Locate the cell with the specified text and output its [x, y] center coordinate. 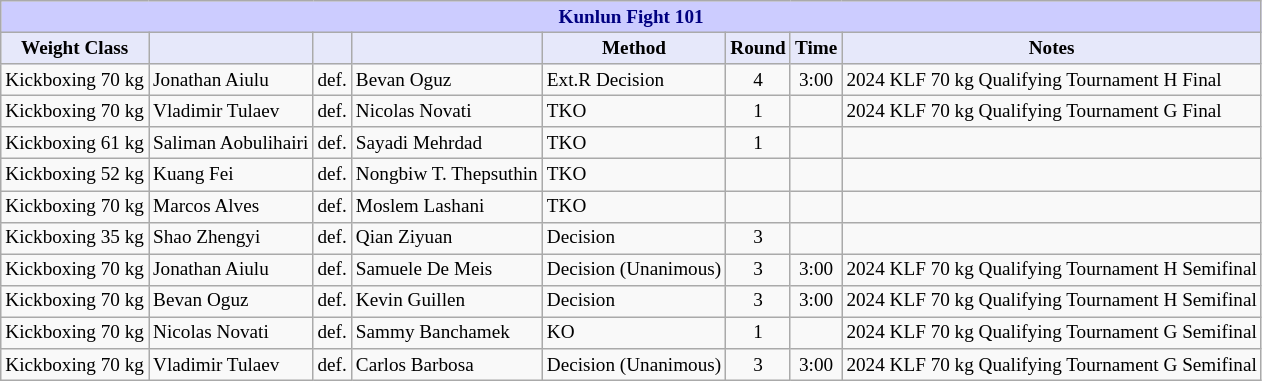
4 [758, 80]
Kickboxing 35 kg [75, 238]
Kickboxing 61 kg [75, 143]
Time [816, 48]
Nongbiw T. Thepsuthin [446, 175]
Marcos Alves [231, 206]
Weight Class [75, 48]
Kunlun Fight 101 [632, 17]
Kevin Guillen [446, 301]
Carlos Barbosa [446, 365]
Sayadi Mehrdad [446, 143]
Qian Ziyuan [446, 238]
Saliman Aobulihairi [231, 143]
Method [634, 48]
KO [634, 333]
Kuang Fei [231, 175]
2024 KLF 70 kg Qualifying Tournament G Final [1052, 111]
Samuele De Meis [446, 270]
Round [758, 48]
Shao Zhengyi [231, 238]
Sammy Banchamek [446, 333]
Moslem Lashani [446, 206]
Kickboxing 52 kg [75, 175]
Notes [1052, 48]
2024 KLF 70 kg Qualifying Tournament H Final [1052, 80]
Ext.R Decision [634, 80]
